Provide the (x, y) coordinate of the cell's center where the given text is located.  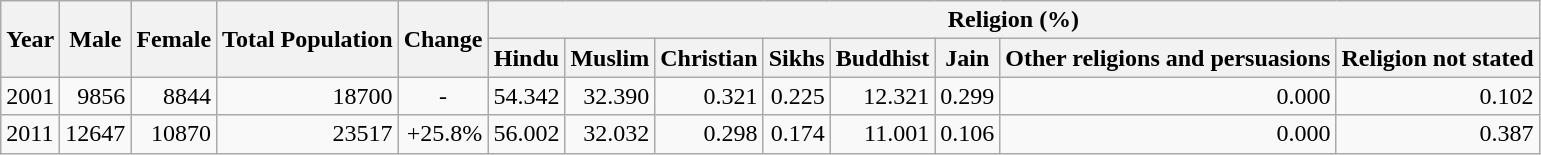
Religion (%) (1014, 20)
0.299 (968, 96)
0.387 (1438, 134)
12647 (96, 134)
Total Population (308, 39)
11.001 (882, 134)
Jain (968, 58)
Other religions and persuasions (1168, 58)
Male (96, 39)
Muslim (610, 58)
Year (30, 39)
2001 (30, 96)
Change (443, 39)
+25.8% (443, 134)
8844 (174, 96)
32.390 (610, 96)
Sikhs (796, 58)
Christian (709, 58)
0.225 (796, 96)
12.321 (882, 96)
Hindu (526, 58)
0.298 (709, 134)
56.002 (526, 134)
0.106 (968, 134)
23517 (308, 134)
0.102 (1438, 96)
2011 (30, 134)
0.174 (796, 134)
Buddhist (882, 58)
32.032 (610, 134)
0.321 (709, 96)
- (443, 96)
9856 (96, 96)
10870 (174, 134)
Female (174, 39)
Religion not stated (1438, 58)
18700 (308, 96)
54.342 (526, 96)
